From the cell containing the given text, extract its center point as (X, Y) coordinate. 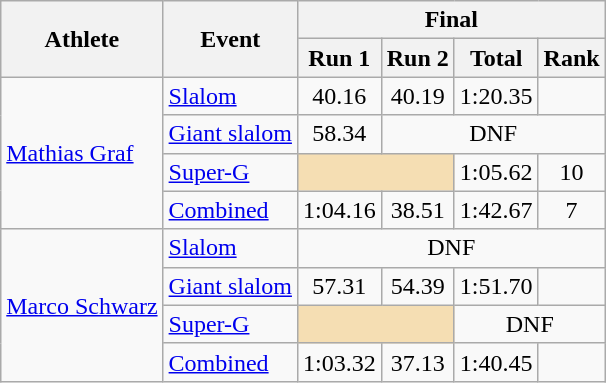
Run 2 (418, 58)
Total (496, 58)
Marco Schwarz (82, 305)
Event (230, 39)
10 (572, 172)
40.16 (339, 96)
1:04.16 (339, 210)
Mathias Graf (82, 153)
54.39 (418, 286)
1:51.70 (496, 286)
1:42.67 (496, 210)
Final (451, 20)
37.13 (418, 362)
1:20.35 (496, 96)
38.51 (418, 210)
1:40.45 (496, 362)
57.31 (339, 286)
7 (572, 210)
58.34 (339, 134)
40.19 (418, 96)
Athlete (82, 39)
1:05.62 (496, 172)
Run 1 (339, 58)
Rank (572, 58)
1:03.32 (339, 362)
